Capture the cell that displays the provided text and extract its [x, y] central coordinate. 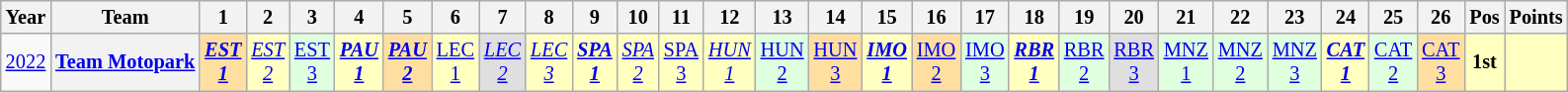
10 [638, 17]
26 [1441, 17]
22 [1241, 17]
1 [223, 17]
SPA1 [595, 62]
MNZ2 [1241, 62]
3 [312, 17]
2022 [26, 62]
23 [1294, 17]
IMO3 [984, 62]
1st [1484, 62]
LEC3 [549, 62]
CAT2 [1393, 62]
Year [26, 17]
MNZ3 [1294, 62]
LEC2 [502, 62]
LEC1 [455, 62]
2 [268, 17]
PAU2 [407, 62]
5 [407, 17]
HUN1 [729, 62]
17 [984, 17]
15 [886, 17]
8 [549, 17]
4 [360, 17]
SPA3 [682, 62]
EST1 [223, 62]
25 [1393, 17]
12 [729, 17]
CAT1 [1346, 62]
IMO1 [886, 62]
9 [595, 17]
16 [937, 17]
MNZ1 [1186, 62]
HUN2 [783, 62]
21 [1186, 17]
EST3 [312, 62]
11 [682, 17]
Pos [1484, 17]
HUN3 [836, 62]
PAU1 [360, 62]
6 [455, 17]
13 [783, 17]
19 [1084, 17]
7 [502, 17]
CAT3 [1441, 62]
IMO2 [937, 62]
RBR1 [1033, 62]
24 [1346, 17]
RBR2 [1084, 62]
14 [836, 17]
EST2 [268, 62]
SPA2 [638, 62]
Team [124, 17]
20 [1133, 17]
RBR3 [1133, 62]
Points [1536, 17]
18 [1033, 17]
Team Motopark [124, 62]
